Search for the cell housing the specified text and yield its [x, y] center coordinate. 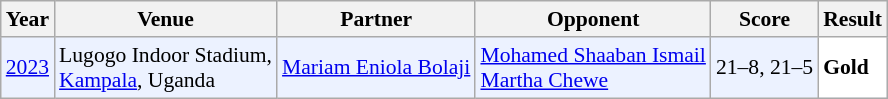
Lugogo Indoor Stadium,Kampala, Uganda [166, 68]
Opponent [593, 19]
Year [28, 19]
21–8, 21–5 [764, 68]
Score [764, 19]
2023 [28, 68]
Partner [376, 19]
Result [852, 19]
Mohamed Shaaban Ismail Martha Chewe [593, 68]
Gold [852, 68]
Mariam Eniola Bolaji [376, 68]
Venue [166, 19]
